Extract the (X, Y) coordinate from the center of the cell holding the provided text.  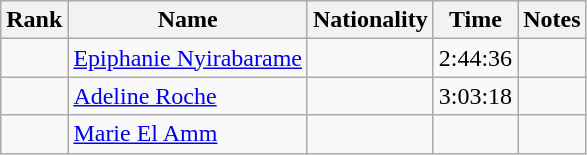
2:44:36 (475, 58)
Epiphanie Nyirabarame (188, 58)
Notes (552, 20)
Rank (34, 20)
3:03:18 (475, 96)
Nationality (370, 20)
Name (188, 20)
Adeline Roche (188, 96)
Marie El Amm (188, 134)
Time (475, 20)
